Determine the [x, y] coordinate at the center of the cell enclosing the given text.  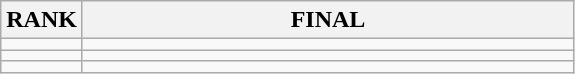
RANK [42, 20]
FINAL [328, 20]
